Identify which cell holds the provided text, then report its (X, Y) central coordinate. 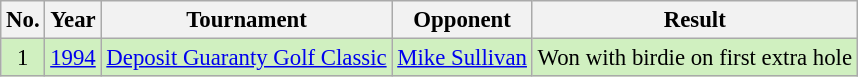
Opponent (462, 20)
Result (694, 20)
No. (23, 20)
Deposit Guaranty Golf Classic (246, 58)
Tournament (246, 20)
Year (73, 20)
Won with birdie on first extra hole (694, 58)
1 (23, 58)
Mike Sullivan (462, 58)
1994 (73, 58)
